Capture the cell that displays the provided text and extract its [X, Y] central coordinate. 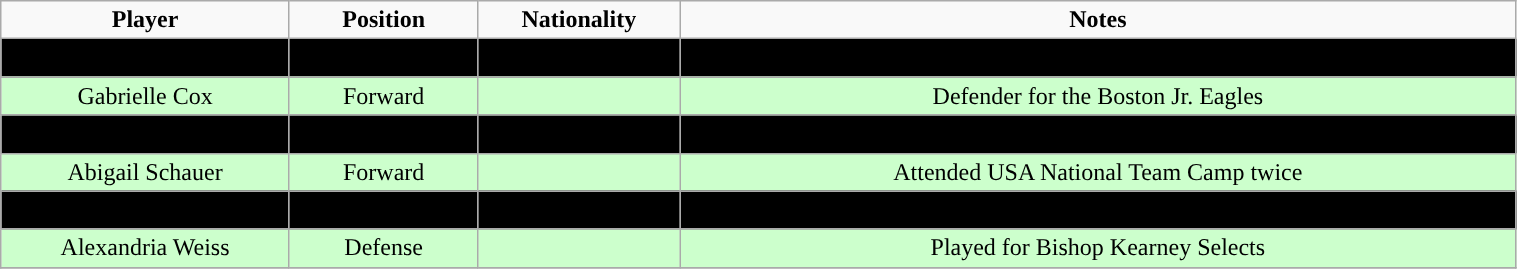
Jordan Mortlock [146, 134]
Notes [1098, 20]
Played with Bluewater Jr. Hawks [1098, 58]
On Silver Medal Finland Team with Emma Nuutinen [1098, 210]
Player [146, 20]
Goaltender [384, 210]
Defender for the Boston Jr. Eagles [1098, 96]
Aubrey Cole [146, 58]
Position [384, 20]
Played for Bishop Kearney Selects [1098, 248]
Selected for Team Alberta [1098, 134]
Gabrielle Cox [146, 96]
Attended USA National Team Camp twice [1098, 172]
Nationality [579, 20]
Alexandria Weiss [146, 248]
Jenna Silvonen [146, 210]
Abigail Schauer [146, 172]
